Locate the cell with the specified text and output its [x, y] center coordinate. 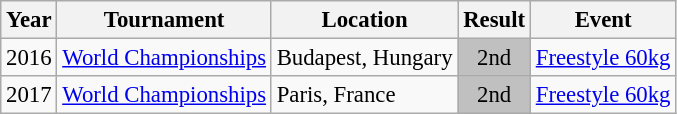
Paris, France [364, 95]
Location [364, 20]
2017 [29, 95]
Budapest, Hungary [364, 58]
Result [494, 20]
Year [29, 20]
2016 [29, 58]
Event [602, 20]
Tournament [164, 20]
